Identify which cell holds the provided text, then report its [X, Y] central coordinate. 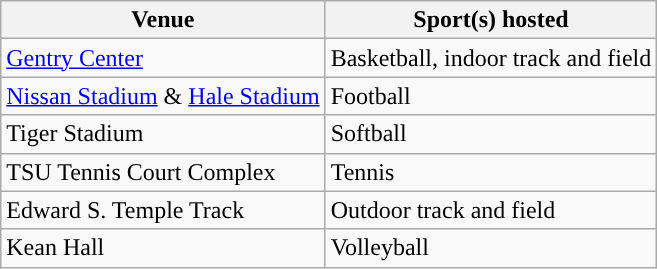
Tiger Stadium [163, 134]
Venue [163, 20]
Football [491, 96]
Softball [491, 134]
Gentry Center [163, 58]
Volleyball [491, 248]
Kean Hall [163, 248]
Sport(s) hosted [491, 20]
Outdoor track and field [491, 210]
Basketball, indoor track and field [491, 58]
Edward S. Temple Track [163, 210]
Nissan Stadium & Hale Stadium [163, 96]
Tennis [491, 172]
TSU Tennis Court Complex [163, 172]
